Provide the (x, y) coordinate of the cell's center where the given text is located.  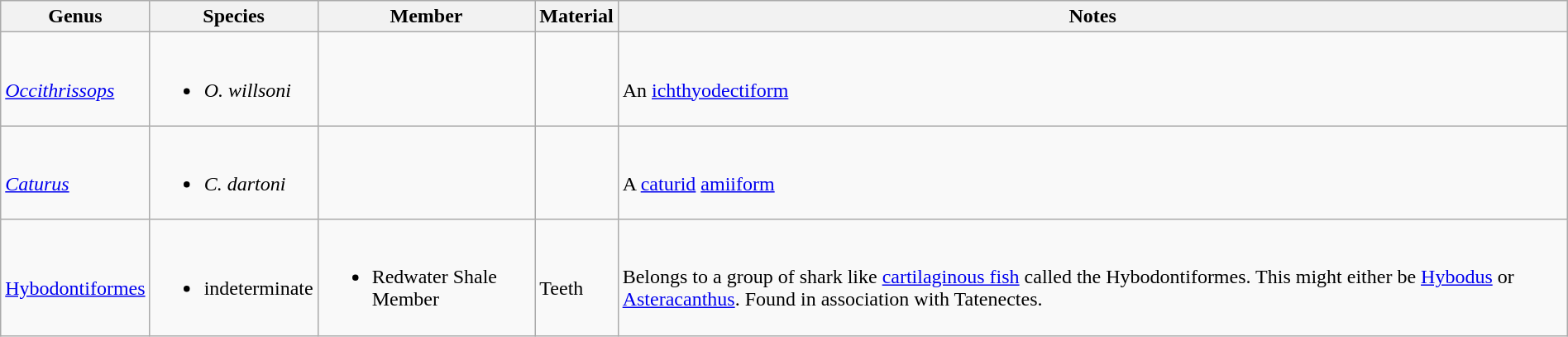
Species (233, 17)
indeterminate (233, 277)
Genus (75, 17)
Caturus (75, 172)
Teeth (576, 277)
Notes (1092, 17)
Member (427, 17)
C. dartoni (233, 172)
Redwater Shale Member (427, 277)
Material (576, 17)
O. willsoni (233, 79)
Occithrissops (75, 79)
Hybodontiformes (75, 277)
A caturid amiiform (1092, 172)
An ichthyodectiform (1092, 79)
